Output the [X, Y] coordinate of the center of the cell containing the given text.  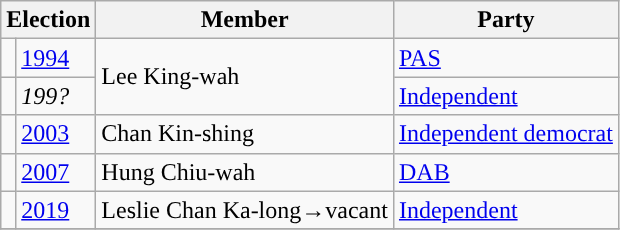
199? [56, 96]
Election [48, 20]
Independent democrat [506, 134]
PAS [506, 58]
Leslie Chan Ka-long→vacant [245, 210]
2007 [56, 172]
Hung Chiu-wah [245, 172]
Lee King-wah [245, 77]
2003 [56, 134]
Member [245, 20]
1994 [56, 58]
Chan Kin-shing [245, 134]
DAB [506, 172]
2019 [56, 210]
Party [506, 20]
